Identify which cell holds the provided text, then report its [x, y] central coordinate. 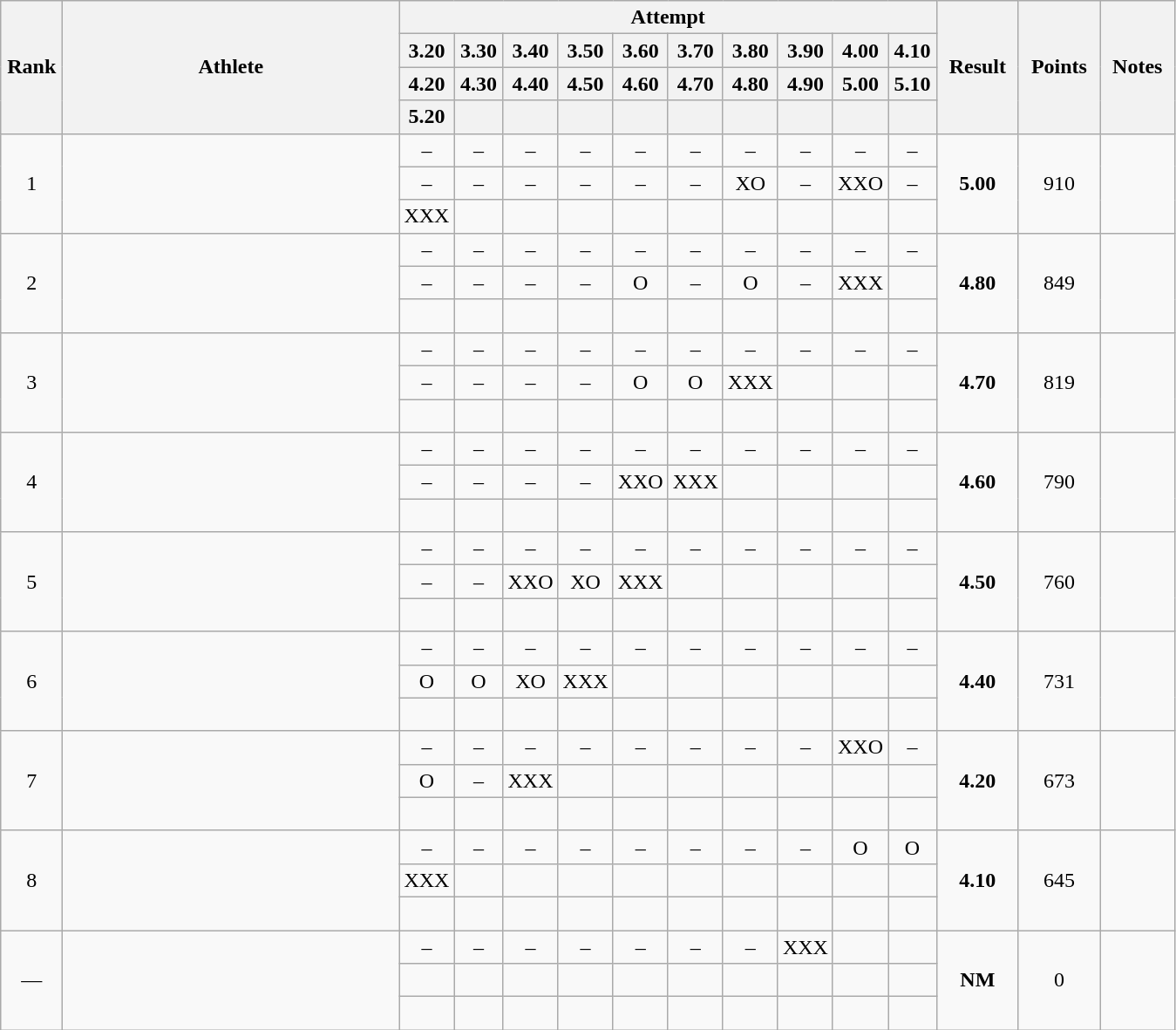
Rank [31, 67]
Athlete [231, 67]
3.60 [640, 51]
Points [1059, 67]
3.70 [696, 51]
849 [1059, 283]
760 [1059, 582]
Notes [1138, 67]
3.50 [586, 51]
— [31, 979]
Result [978, 67]
4.90 [806, 84]
731 [1059, 681]
NM [978, 979]
8 [31, 880]
4.00 [860, 51]
2 [31, 283]
6 [31, 681]
5.10 [912, 84]
3.30 [479, 51]
5.20 [427, 117]
4 [31, 482]
819 [1059, 382]
673 [1059, 781]
3.40 [530, 51]
1 [31, 183]
5 [31, 582]
910 [1059, 183]
790 [1059, 482]
7 [31, 781]
Attempt [668, 17]
3.80 [750, 51]
3.90 [806, 51]
3 [31, 382]
0 [1059, 979]
4.30 [479, 84]
3.20 [427, 51]
645 [1059, 880]
